Scan for the cell matching the given text and deliver its [X, Y] coordinate at center. 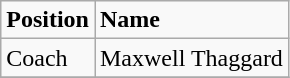
Coach [48, 58]
Name [191, 20]
Maxwell Thaggard [191, 58]
Position [48, 20]
